Return the [X, Y] coordinate for the center point of the cell that contains the specified text.  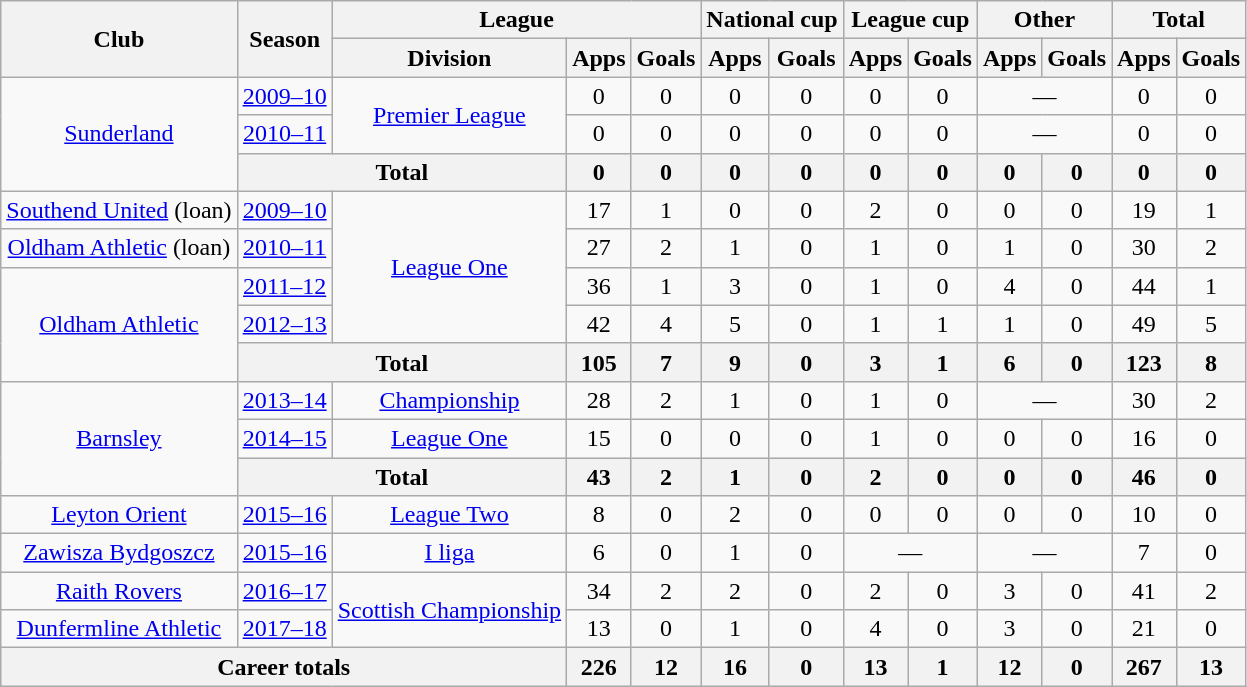
123 [1144, 362]
2017–18 [284, 629]
Raith Rovers [119, 591]
9 [735, 362]
Zawisza Bydgoszcz [119, 553]
36 [599, 286]
Sunderland [119, 134]
Club [119, 39]
34 [599, 591]
National cup [772, 20]
Season [284, 39]
105 [599, 362]
Dunfermline Athletic [119, 629]
2011–12 [284, 286]
226 [599, 667]
17 [599, 210]
Barnsley [119, 438]
Championship [449, 400]
Division [449, 58]
League Two [449, 515]
League [516, 20]
15 [599, 438]
27 [599, 248]
43 [599, 477]
2016–17 [284, 591]
267 [1144, 667]
Other [1044, 20]
League cup [910, 20]
42 [599, 324]
21 [1144, 629]
2012–13 [284, 324]
Leyton Orient [119, 515]
49 [1144, 324]
Oldham Athletic [119, 324]
I liga [449, 553]
Scottish Championship [449, 610]
41 [1144, 591]
Premier League [449, 115]
10 [1144, 515]
Southend United (loan) [119, 210]
2013–14 [284, 400]
Career totals [284, 667]
19 [1144, 210]
Oldham Athletic (loan) [119, 248]
2014–15 [284, 438]
44 [1144, 286]
46 [1144, 477]
28 [599, 400]
